For the text-containing cell, return its midpoint in [X, Y] coordinate format. 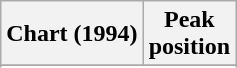
Chart (1994) [72, 34]
Peakposition [189, 34]
